Detect which cell encompasses the target text, then output its [X, Y] center coordinate. 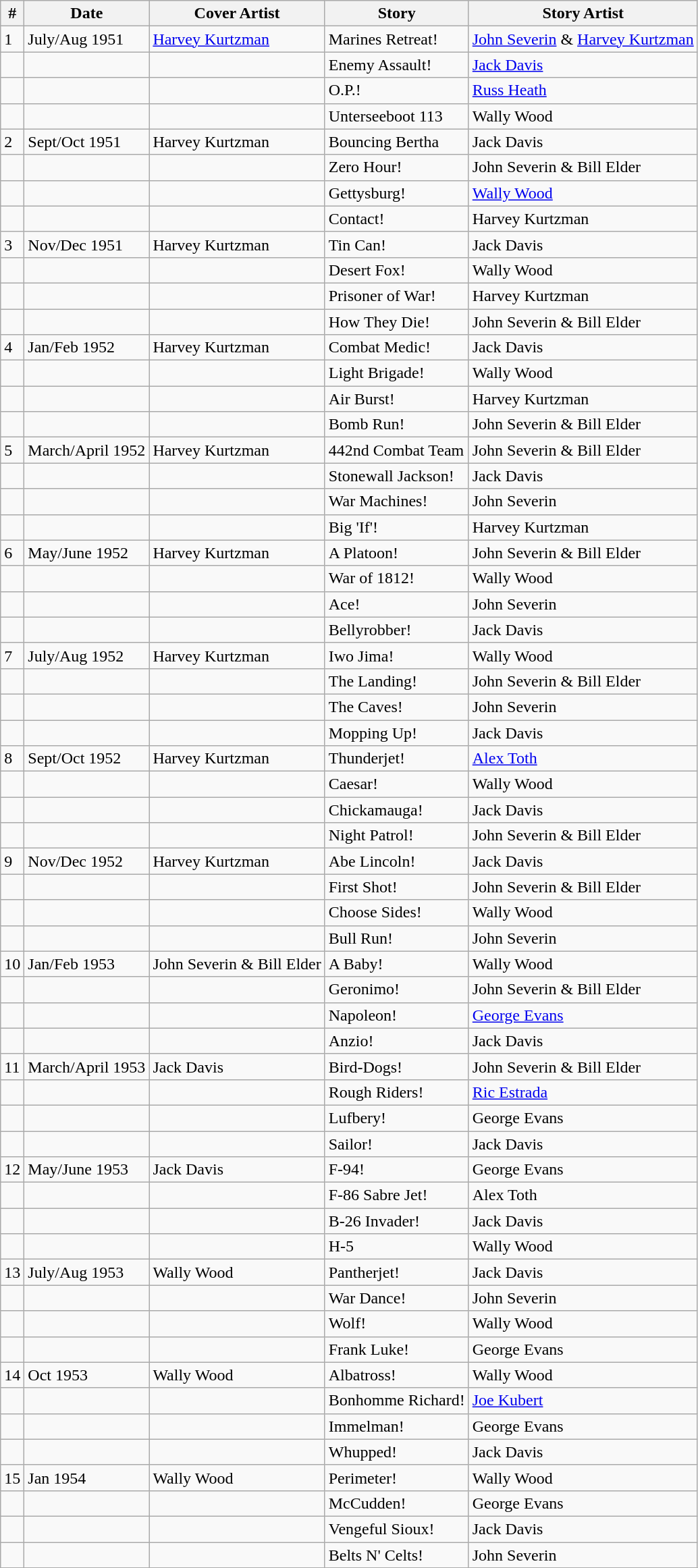
10 [12, 964]
Zero Hour! [397, 167]
6 [12, 553]
War Dance! [397, 1298]
Nov/Dec 1952 [86, 861]
Tin Can! [397, 244]
How They Die! [397, 322]
9 [12, 861]
5 [12, 450]
Sept/Oct 1951 [86, 142]
Rough Riders! [397, 1092]
7 [12, 655]
Bouncing Bertha [397, 142]
Ric Estrada [583, 1092]
March/April 1952 [86, 450]
Abe Lincoln! [397, 861]
Belts N' Celts! [397, 1555]
Jan/Feb 1952 [86, 348]
2 [12, 142]
Story Artist [583, 13]
14 [12, 1375]
Caesar! [397, 784]
Light Brigade! [397, 373]
Chickamauga! [397, 810]
Prisoner of War! [397, 296]
# [12, 13]
The Landing! [397, 681]
July/Aug 1953 [86, 1272]
McCudden! [397, 1503]
12 [12, 1170]
Big 'If'! [397, 527]
Unterseeboot 113 [397, 116]
B-26 Invader! [397, 1221]
Perimeter! [397, 1478]
Ace! [397, 604]
July/Aug 1952 [86, 655]
Marines Retreat! [397, 39]
8 [12, 759]
Cover Artist [237, 13]
H-5 [397, 1247]
Vengeful Sioux! [397, 1529]
March/April 1953 [86, 1066]
Story [397, 13]
War of 1812! [397, 578]
Immelman! [397, 1426]
F-86 Sabre Jet! [397, 1195]
4 [12, 348]
Mopping Up! [397, 732]
July/Aug 1951 [86, 39]
13 [12, 1272]
Iwo Jima! [397, 655]
Air Burst! [397, 399]
Combat Medic! [397, 348]
15 [12, 1478]
O.P.! [397, 90]
Bellyrobber! [397, 630]
3 [12, 244]
First Shot! [397, 887]
Pantherjet! [397, 1272]
May/June 1952 [86, 553]
Jan 1954 [86, 1478]
Choose Sides! [397, 913]
Date [86, 13]
The Caves! [397, 707]
May/June 1953 [86, 1170]
Albatross! [397, 1375]
Frank Luke! [397, 1349]
A Baby! [397, 964]
Bird-Dogs! [397, 1066]
Enemy Assault! [397, 65]
Night Patrol! [397, 836]
Sailor! [397, 1144]
John Severin & Harvey Kurtzman [583, 39]
War Machines! [397, 502]
Russ Heath [583, 90]
11 [12, 1066]
Joe Kubert [583, 1401]
Anzio! [397, 1041]
Sept/Oct 1952 [86, 759]
442nd Combat Team [397, 450]
Contact! [397, 219]
Oct 1953 [86, 1375]
Stonewall Jackson! [397, 476]
1 [12, 39]
Napoleon! [397, 1015]
Jan/Feb 1953 [86, 964]
Bomb Run! [397, 425]
A Platoon! [397, 553]
Nov/Dec 1951 [86, 244]
Gettysburg! [397, 193]
Desert Fox! [397, 270]
Whupped! [397, 1452]
Geronimo! [397, 990]
Thunderjet! [397, 759]
Lufbery! [397, 1118]
Bonhomme Richard! [397, 1401]
Bull Run! [397, 938]
Wolf! [397, 1324]
F-94! [397, 1170]
